Determine the [x, y] coordinate at the center of the cell enclosing the given text.  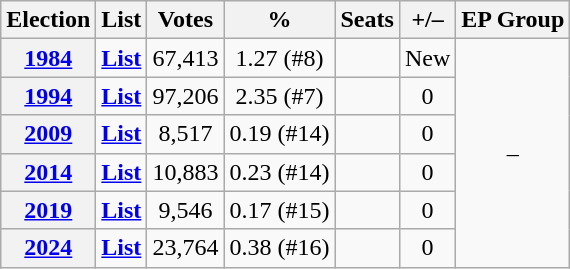
67,413 [186, 58]
Seats [367, 20]
0.23 (#14) [280, 172]
0.19 (#14) [280, 134]
% [280, 20]
Votes [186, 20]
2014 [48, 172]
8,517 [186, 134]
EP Group [513, 20]
1994 [48, 96]
2.35 (#7) [280, 96]
– [513, 153]
2019 [48, 210]
+/– [427, 20]
1984 [48, 58]
2009 [48, 134]
97,206 [186, 96]
9,546 [186, 210]
0.17 (#15) [280, 210]
Election [48, 20]
New [427, 58]
10,883 [186, 172]
23,764 [186, 248]
0.38 (#16) [280, 248]
1.27 (#8) [280, 58]
2024 [48, 248]
